Pinpoint the cell where the given text exists, returning its (X, Y) midpoint coordinate. 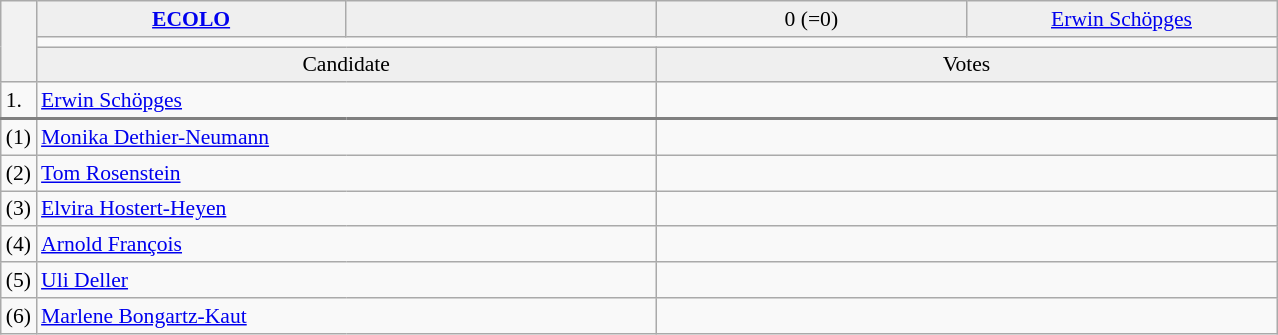
Elvira Hostert-Heyen (346, 209)
Arnold François (346, 245)
(4) (18, 245)
(1) (18, 137)
(5) (18, 280)
(6) (18, 316)
Uli Deller (346, 280)
Tom Rosenstein (346, 173)
ECOLO (191, 19)
Candidate (346, 65)
Monika Dethier-Neumann (346, 137)
(2) (18, 173)
Votes (966, 65)
0 (=0) (811, 19)
1. (18, 101)
Marlene Bongartz-Kaut (346, 316)
(3) (18, 209)
